Extract the [X, Y] coordinate from the center of the cell holding the provided text.  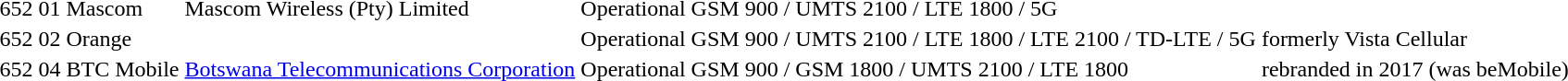
Orange [122, 39]
Operational [633, 39]
GSM 900 / UMTS 2100 / LTE 1800 / LTE 2100 / TD-LTE / 5G [974, 39]
02 [50, 39]
